Scan for the cell matching the given text and deliver its [x, y] coordinate at center. 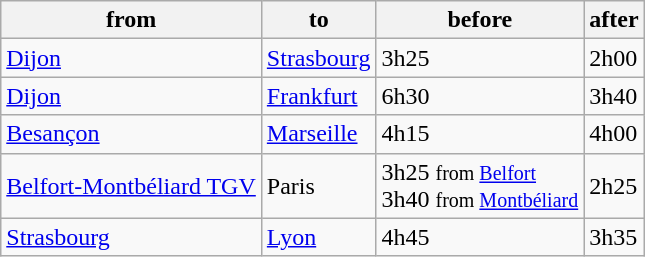
Marseille [318, 134]
3h40 [614, 96]
Besançon [132, 134]
3h25 from Belfort3h40 from Montbéliard [480, 186]
Lyon [318, 237]
4h15 [480, 134]
2h00 [614, 58]
after [614, 20]
Paris [318, 186]
4h00 [614, 134]
3h35 [614, 237]
from [132, 20]
before [480, 20]
3h25 [480, 58]
Belfort-Montbéliard TGV [132, 186]
Frankfurt [318, 96]
2h25 [614, 186]
to [318, 20]
4h45 [480, 237]
6h30 [480, 96]
